Provide the [X, Y] coordinate of the cell's center where the given text is located.  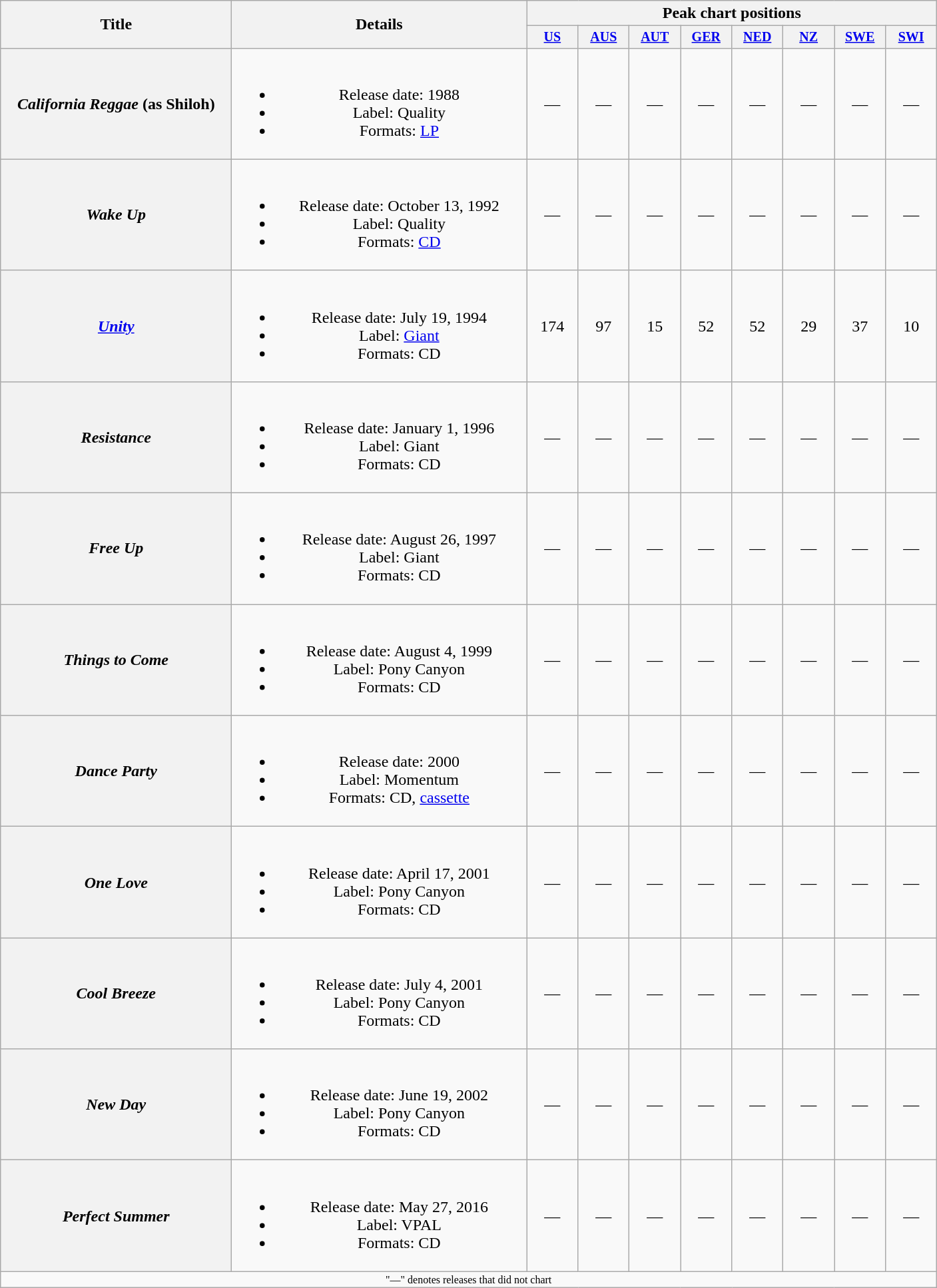
Release date: July 4, 2001Label: Pony CanyonFormats: CD [380, 993]
Release date: May 27, 2016Label: VPALFormats: CD [380, 1215]
New Day [116, 1105]
Free Up [116, 548]
NZ [808, 37]
174 [553, 326]
Title [116, 25]
GER [706, 37]
Resistance [116, 437]
37 [860, 326]
California Reggae (as Shiloh) [116, 104]
Release date: August 4, 1999Label: Pony CanyonFormats: CD [380, 660]
Peak chart positions [732, 13]
AUS [603, 37]
Wake Up [116, 214]
NED [758, 37]
Release date: August 26, 1997Label: GiantFormats: CD [380, 548]
Release date: July 19, 1994Label: GiantFormats: CD [380, 326]
"—" denotes releases that did not chart [469, 1279]
Release date: 2000Label: MomentumFormats: CD, cassette [380, 771]
SWI [911, 37]
SWE [860, 37]
AUT [655, 37]
Release date: April 17, 2001Label: Pony CanyonFormats: CD [380, 883]
Release date: January 1, 1996Label: GiantFormats: CD [380, 437]
29 [808, 326]
Details [380, 25]
Unity [116, 326]
Release date: June 19, 2002Label: Pony CanyonFormats: CD [380, 1105]
10 [911, 326]
One Love [116, 883]
Dance Party [116, 771]
Release date: 1988Label: QualityFormats: LP [380, 104]
97 [603, 326]
US [553, 37]
Perfect Summer [116, 1215]
Things to Come [116, 660]
Cool Breeze [116, 993]
Release date: October 13, 1992Label: QualityFormats: CD [380, 214]
15 [655, 326]
